Output the [X, Y] coordinate of the center of the cell containing the given text.  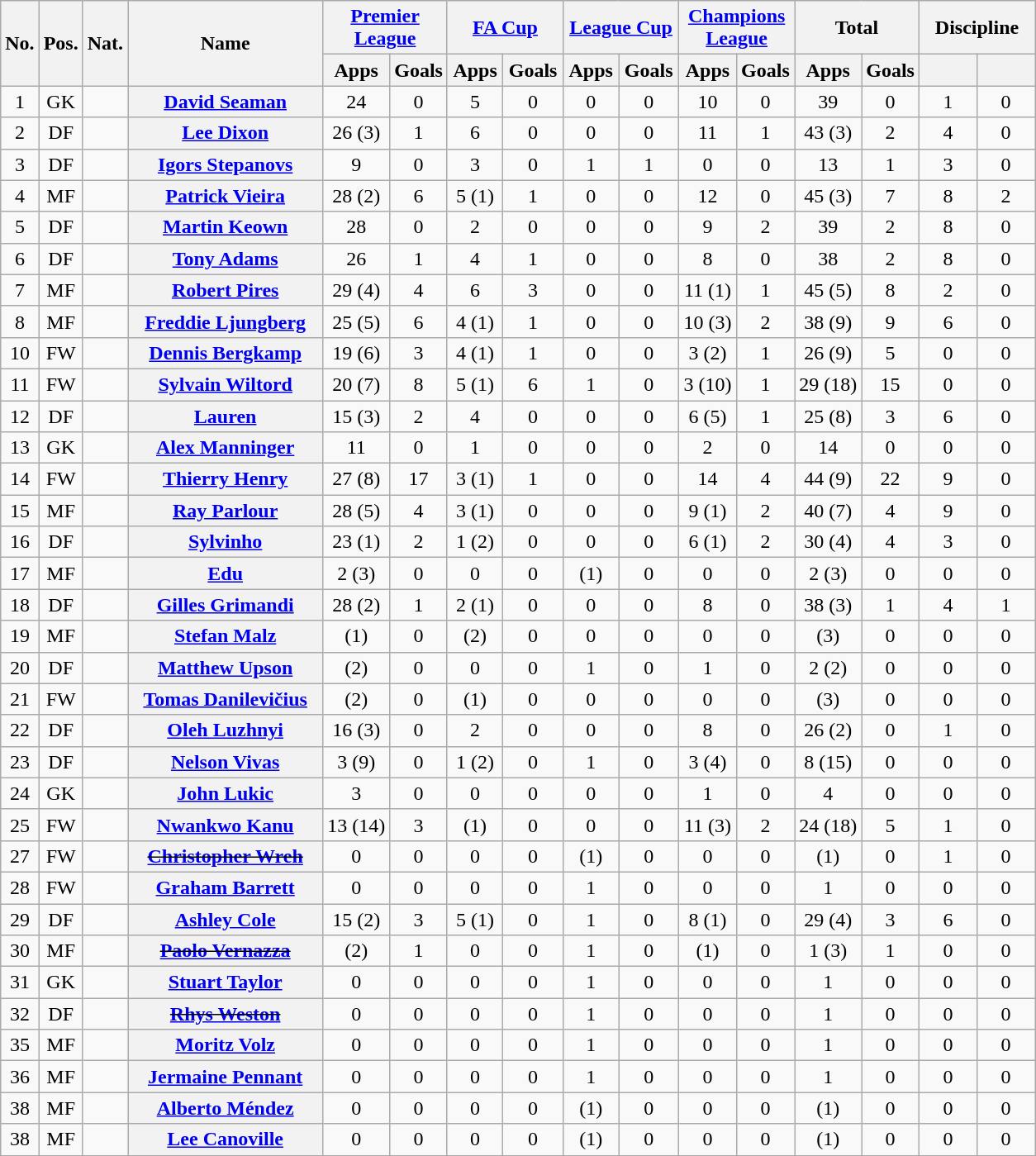
8 (1) [708, 920]
Nelson Vivas [226, 762]
3 (10) [708, 384]
9 (1) [708, 511]
26 (3) [357, 133]
26 [357, 259]
2 (1) [474, 605]
Ashley Cole [226, 920]
6 (1) [708, 542]
Rhys Weston [226, 1014]
John Lukic [226, 793]
45 (3) [828, 196]
25 (8) [828, 416]
Stuart Taylor [226, 982]
David Seaman [226, 102]
Christopher Wreh [226, 856]
15 (3) [357, 416]
Lee Dixon [226, 133]
Oleh Luzhnyi [226, 730]
26 (9) [828, 353]
20 [20, 668]
Pos. [61, 43]
No. [20, 43]
19 [20, 636]
6 (5) [708, 416]
Matthew Upson [226, 668]
29 (18) [828, 384]
Discipline [977, 28]
32 [20, 1014]
27 [20, 856]
2 (2) [828, 668]
Sylvain Wiltord [226, 384]
Dennis Bergkamp [226, 353]
3 (2) [708, 353]
Alex Manninger [226, 448]
Moritz Volz [226, 1045]
Martin Keown [226, 227]
Robert Pires [226, 290]
36 [20, 1077]
Tony Adams [226, 259]
Nwankwo Kanu [226, 825]
27 (8) [357, 479]
1 (3) [828, 951]
21 [20, 699]
Freddie Ljungberg [226, 321]
24 (18) [828, 825]
Sylvinho [226, 542]
Thierry Henry [226, 479]
13 (14) [357, 825]
29 [20, 920]
16 [20, 542]
Stefan Malz [226, 636]
10 (3) [708, 321]
30 [20, 951]
Paolo Vernazza [226, 951]
23 [20, 762]
18 [20, 605]
8 (15) [828, 762]
11 (3) [708, 825]
Premier League [385, 28]
28 (5) [357, 511]
Champions League [737, 28]
38 (3) [828, 605]
Graham Barrett [226, 887]
11 (1) [708, 290]
Ray Parlour [226, 511]
Jermaine Pennant [226, 1077]
Tomas Danilevičius [226, 699]
25 (5) [357, 321]
Patrick Vieira [226, 196]
Total [858, 28]
League Cup [621, 28]
20 (7) [357, 384]
23 (1) [357, 542]
15 (2) [357, 920]
Lauren [226, 416]
19 (6) [357, 353]
Gilles Grimandi [226, 605]
16 (3) [357, 730]
FA Cup [505, 28]
3 (4) [708, 762]
40 (7) [828, 511]
45 (5) [828, 290]
Name [226, 43]
Edu [226, 573]
Lee Canoville [226, 1139]
38 (9) [828, 321]
Nat. [105, 43]
26 (2) [828, 730]
30 (4) [828, 542]
35 [20, 1045]
Alberto Méndez [226, 1108]
31 [20, 982]
25 [20, 825]
44 (9) [828, 479]
43 (3) [828, 133]
3 (9) [357, 762]
Igors Stepanovs [226, 164]
